Find where the given text appears and provide that cell's center as [X, Y] coordinate. 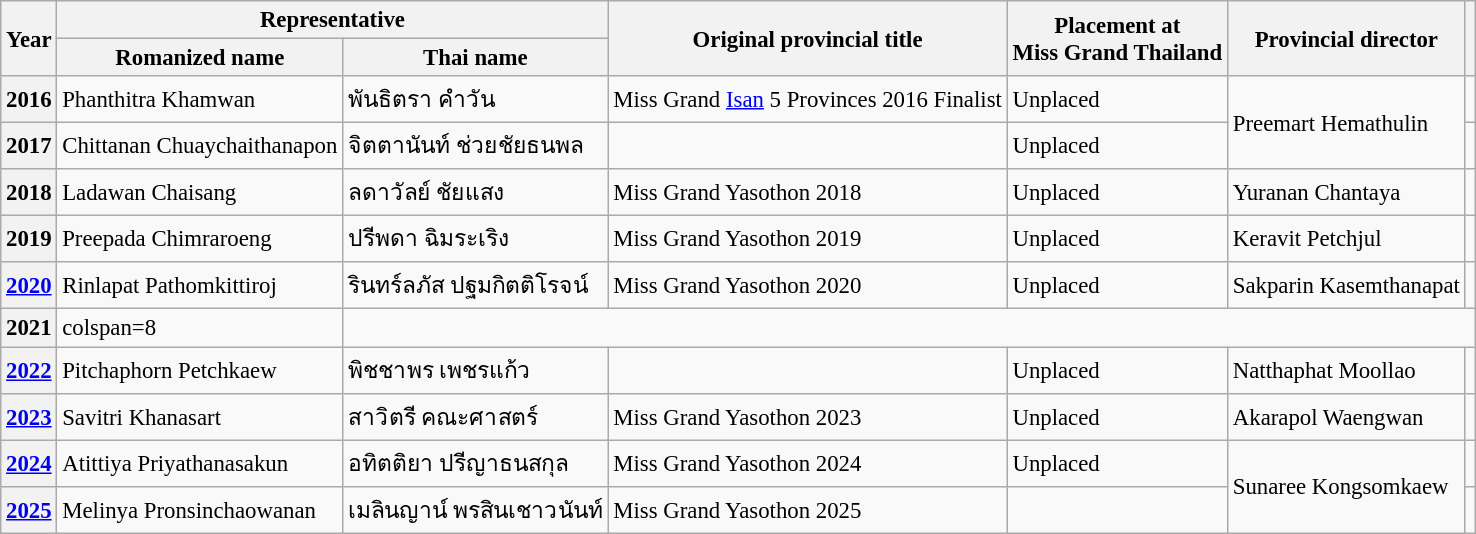
Placement atMiss Grand Thailand [1117, 38]
Sunaree Kongsomkaew [1346, 486]
Miss Grand Yasothon 2019 [808, 240]
2019 [29, 240]
Melinya Pronsinchaowanan [200, 510]
Preemart Hemathulin [1346, 122]
รินทร์ลภัส ปฐมกิตติโรจน์ [476, 286]
Original provincial title [808, 38]
Ladawan Chaisang [200, 192]
สาวิตรี คณะศาสตร์ [476, 416]
พิชชาพร เพชรแก้ว [476, 370]
Miss Grand Yasothon 2023 [808, 416]
ปรีพดา ฉิมระเริง [476, 240]
2017 [29, 146]
2018 [29, 192]
Savitri Khanasart [200, 416]
พันธิตรา คำวัน [476, 100]
Natthaphat Moollao [1346, 370]
Year [29, 38]
Provincial director [1346, 38]
Miss Grand Yasothon 2018 [808, 192]
Thai name [476, 58]
Akarapol Waengwan [1346, 416]
Preepada Chimraroeng [200, 240]
Phanthitra Khamwan [200, 100]
colspan=8 [200, 328]
2021 [29, 328]
เมลินญาน์ พรสินเชาวนันท์ [476, 510]
อทิตติยา ปรีญาธนสกุล [476, 464]
Miss Grand Yasothon 2020 [808, 286]
2016 [29, 100]
Chittanan Chuaychaithanapon [200, 146]
ลดาวัลย์ ชัยแสง [476, 192]
Miss Grand Isan 5 Provinces 2016 Finalist [808, 100]
Yuranan Chantaya [1346, 192]
Miss Grand Yasothon 2025 [808, 510]
Atittiya Priyathanasakun [200, 464]
จิตตานันท์ ช่วยชัยธนพล [476, 146]
2020 [29, 286]
2024 [29, 464]
Pitchaphorn Petchkaew [200, 370]
Representative [332, 20]
2023 [29, 416]
Keravit Petchjul [1346, 240]
Romanized name [200, 58]
2025 [29, 510]
2022 [29, 370]
Rinlapat Pathomkittiroj [200, 286]
Sakparin Kasemthanapat [1346, 286]
Miss Grand Yasothon 2024 [808, 464]
